Find where the given text appears and provide that cell's center as [x, y] coordinate. 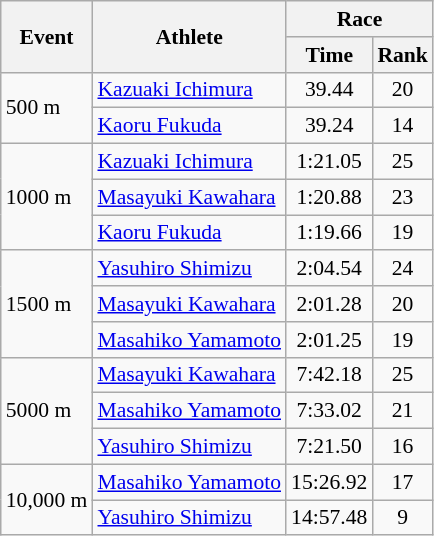
500 m [47, 108]
21 [402, 411]
39.24 [329, 126]
2:04.54 [329, 269]
2:01.25 [329, 340]
39.44 [329, 90]
1:21.05 [329, 162]
Race [360, 19]
2:01.28 [329, 304]
14 [402, 126]
16 [402, 447]
5000 m [47, 410]
Event [47, 36]
24 [402, 269]
Rank [402, 55]
1500 m [47, 304]
9 [402, 518]
1:20.88 [329, 197]
1:19.66 [329, 233]
17 [402, 482]
15:26.92 [329, 482]
7:42.18 [329, 375]
23 [402, 197]
14:57.48 [329, 518]
10,000 m [47, 500]
Time [329, 55]
1000 m [47, 198]
Athlete [189, 36]
7:33.02 [329, 411]
7:21.50 [329, 447]
